Scan for the cell matching the given text and deliver its [X, Y] coordinate at center. 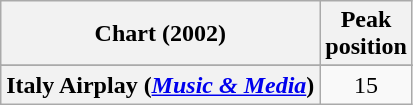
Chart (2002) [160, 34]
15 [366, 85]
Italy Airplay (Music & Media) [160, 85]
Peakposition [366, 34]
